Determine the (x, y) coordinate at the center of the cell enclosing the given text.  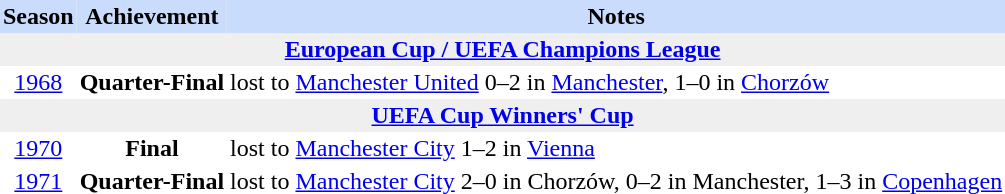
lost to Manchester United 0–2 in Manchester, 1–0 in Chorzów (616, 82)
Season (38, 16)
UEFA Cup Winners' Cup (502, 116)
Quarter-Final (152, 82)
1968 (38, 82)
Achievement (152, 16)
European Cup / UEFA Champions League (502, 50)
1970 (38, 148)
Final (152, 148)
Notes (616, 16)
lost to Manchester City 1–2 in Vienna (616, 148)
